Return the [X, Y] coordinate for the center point of the cell that contains the specified text.  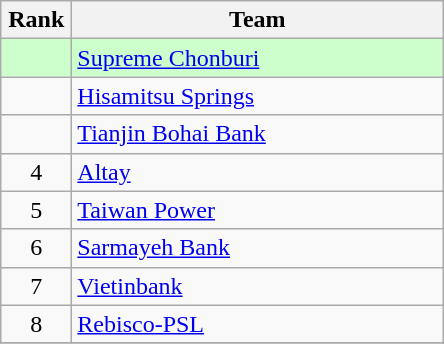
Altay [258, 172]
Supreme Chonburi [258, 58]
Rank [36, 20]
Vietinbank [258, 286]
Team [258, 20]
8 [36, 324]
Sarmayeh Bank [258, 248]
Rebisco-PSL [258, 324]
Taiwan Power [258, 210]
Hisamitsu Springs [258, 96]
6 [36, 248]
4 [36, 172]
7 [36, 286]
Tianjin Bohai Bank [258, 134]
5 [36, 210]
